Search for the cell housing the specified text and yield its [x, y] center coordinate. 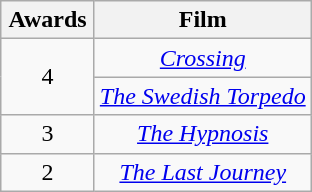
2 [48, 172]
The Hypnosis [202, 134]
Awards [48, 20]
The Swedish Torpedo [202, 96]
The Last Journey [202, 172]
3 [48, 134]
4 [48, 77]
Crossing [202, 58]
Film [202, 20]
